Search for the cell housing the specified text and yield its [x, y] center coordinate. 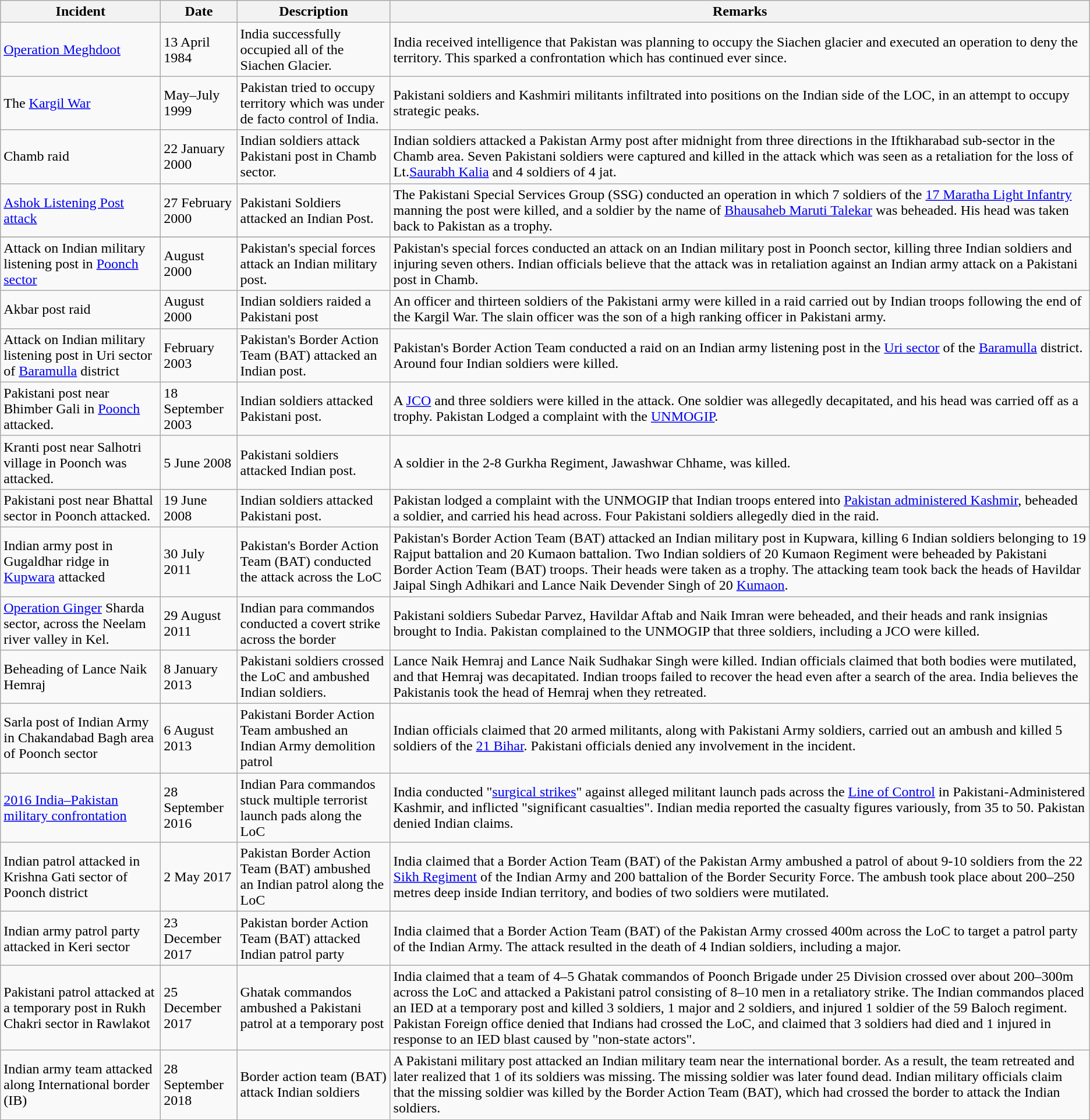
Chamb raid [80, 157]
Indian army post in Gugaldhar ridge in Kupwara attacked [80, 561]
Description [313, 12]
5 June 2008 [199, 462]
Indian para commandos conducted a covert strike across the border [313, 623]
Akbar post raid [80, 310]
Pakistan's special forces attack an Indian military post. [313, 264]
18 September 2003 [199, 409]
Kranti post near Salhotri village in Poonch was attacked. [80, 462]
The Kargil War [80, 103]
Pakistani post near Bhattal sector in Poonch attacked. [80, 508]
19 June 2008 [199, 508]
February 2003 [199, 355]
Beheading of Lance Naik Hemraj [80, 677]
Operation Meghdoot [80, 49]
13 April 1984 [199, 49]
25 December 2017 [199, 1008]
Incident [80, 12]
Attack on Indian military listening post in Poonch sector [80, 264]
Indian soldiers attack Pakistani post in Chamb sector. [313, 157]
May–July 1999 [199, 103]
Ghatak commandos ambushed a Pakistani patrol at a temporary post [313, 1008]
2016 India–Pakistan military confrontation [80, 808]
23 December 2017 [199, 938]
Remarks [739, 12]
28 September 2018 [199, 1085]
Pakistani Border Action Team ambushed an Indian Army demolition patrol [313, 738]
Pakistan tried to occupy territory which was under de facto control of India. [313, 103]
Border action team (BAT) attack Indian soldiers [313, 1085]
India successfully occupied all of the Siachen Glacier. [313, 49]
8 January 2013 [199, 677]
Ashok Listening Post attack [80, 210]
Pakistan Border Action Team (BAT) ambushed an Indian patrol along the LoC [313, 877]
Indian soldiers raided a Pakistani post [313, 310]
Indian army team attacked along International border (IB) [80, 1085]
6 August 2013 [199, 738]
Pakistani post near Bhimber Gali in Poonch attacked. [80, 409]
Indian patrol attacked in Krishna Gati sector of Poonch district [80, 877]
Pakistani soldiers attacked Indian post. [313, 462]
Attack on Indian military listening post in Uri sector of Baramulla district [80, 355]
Indian Para commandos stuck multiple terrorist launch pads along the LoC [313, 808]
Pakistani soldiers and Kashmiri militants infiltrated into positions on the Indian side of the LOC, in an attempt to occupy strategic peaks. [739, 103]
Pakistani Soldiers attacked an Indian Post. [313, 210]
Pakistani patrol attacked at a temporary post in Rukh Chakri sector in Rawlakot [80, 1008]
Pakistani soldiers crossed the LoC and ambushed Indian soldiers. [313, 677]
Pakistan's Border Action Team (BAT) conducted the attack across the LoC [313, 561]
2 May 2017 [199, 877]
Operation Ginger Sharda sector, across the Neelam river valley in Kel. [80, 623]
Sarla post of Indian Army in Chakandabad Bagh area of Poonch sector [80, 738]
29 August 2011 [199, 623]
27 February 2000 [199, 210]
Pakistan border Action Team (BAT) attacked Indian patrol party [313, 938]
Pakistan's Border Action Team (BAT) attacked an Indian post. [313, 355]
22 January 2000 [199, 157]
Date [199, 12]
30 July 2011 [199, 561]
28 September 2016 [199, 808]
Indian army patrol party attacked in Keri sector [80, 938]
A soldier in the 2-8 Gurkha Regiment, Jawashwar Chhame, was killed. [739, 462]
